Output the [X, Y] coordinate of the center of the cell containing the given text.  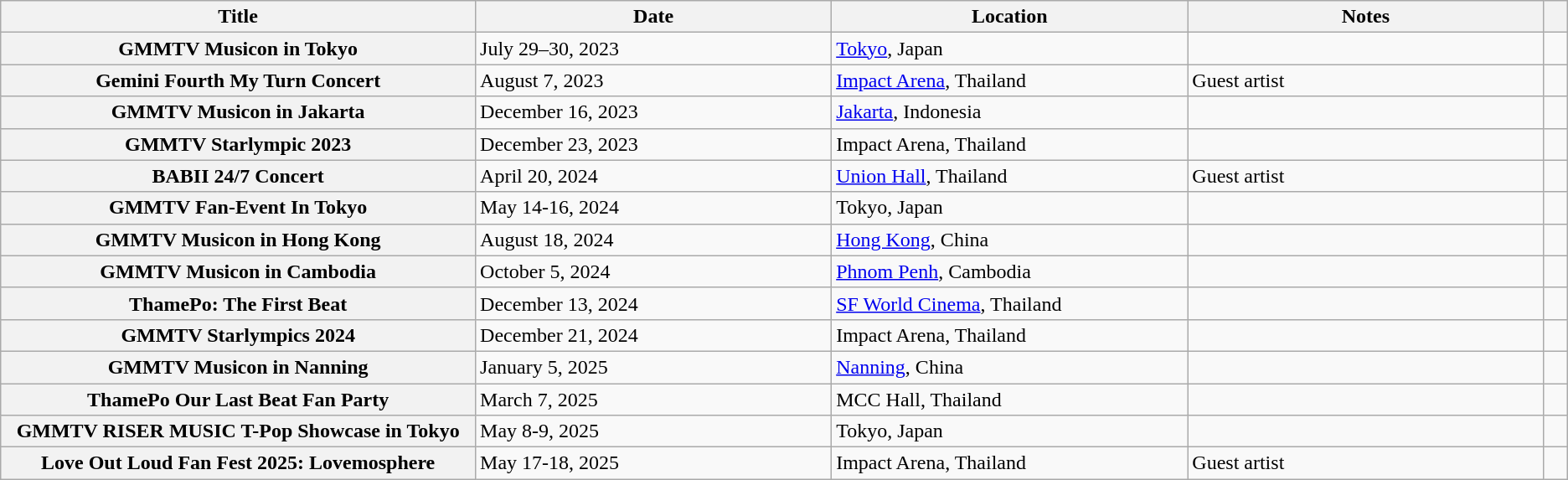
Date [653, 17]
Jakarta, Indonesia [1010, 112]
May 14-16, 2024 [653, 208]
GMMTV RISER MUSIC T-Pop Showcase in Tokyo [238, 431]
ThamePo Our Last Beat Fan Party [238, 400]
March 7, 2025 [653, 400]
Hong Kong, China [1010, 240]
ThamePo: The First Beat [238, 303]
GMMTV Musicon in Hong Kong [238, 240]
Location [1010, 17]
Gemini Fourth My Turn Concert [238, 80]
May 17-18, 2025 [653, 463]
October 5, 2024 [653, 271]
July 29–30, 2023 [653, 49]
December 16, 2023 [653, 112]
GMMTV Starlympics 2024 [238, 335]
SF World Cinema, Thailand [1010, 303]
May 8-9, 2025 [653, 431]
Union Hall, Thailand [1010, 176]
January 5, 2025 [653, 367]
Nanning, China [1010, 367]
December 13, 2024 [653, 303]
Title [238, 17]
April 20, 2024 [653, 176]
GMMTV Musicon in Jakarta [238, 112]
BABII 24/7 Concert [238, 176]
GMMTV Musicon in Tokyo [238, 49]
December 21, 2024 [653, 335]
Notes [1365, 17]
Love Out Loud Fan Fest 2025: Lovemosphere [238, 463]
GMMTV Musicon in Cambodia [238, 271]
GMMTV Musicon in Nanning [238, 367]
Phnom Penh, Cambodia [1010, 271]
GMMTV Fan-Event In Tokyo [238, 208]
MCC Hall, Thailand [1010, 400]
December 23, 2023 [653, 144]
August 7, 2023 [653, 80]
GMMTV Starlympic 2023 [238, 144]
August 18, 2024 [653, 240]
